Identify which cell holds the provided text, then report its (X, Y) central coordinate. 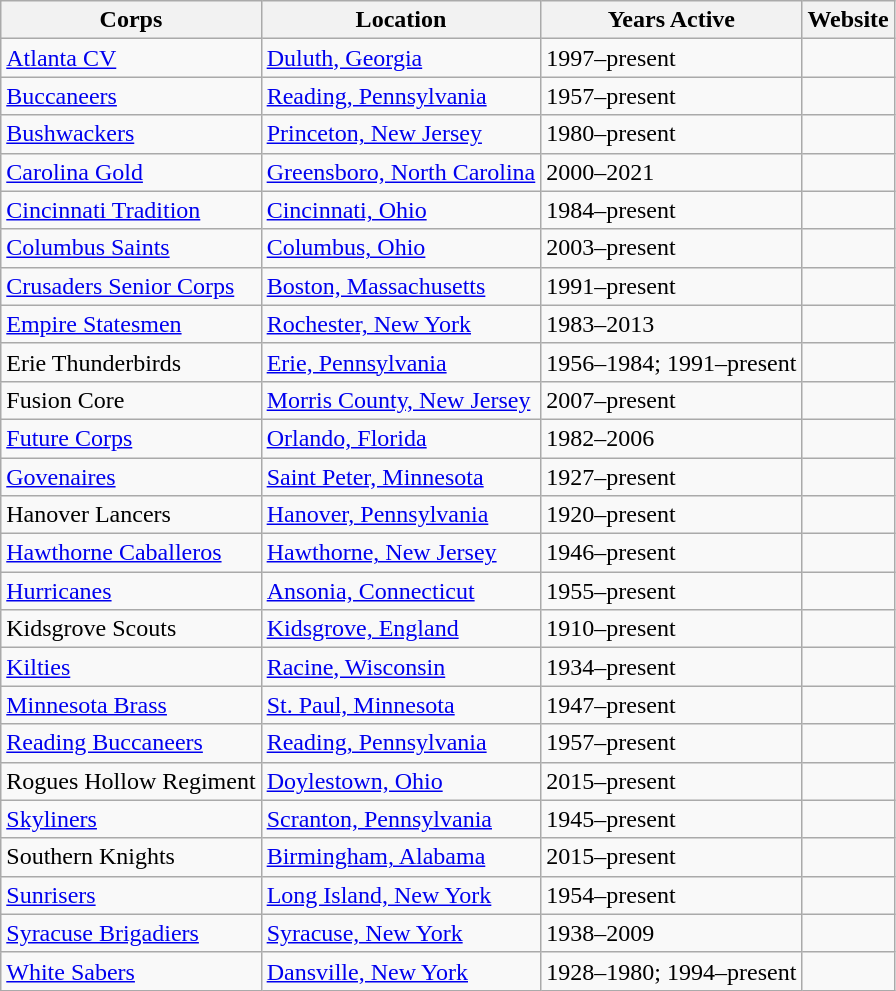
Hawthorne Caballeros (131, 553)
Fusion Core (131, 400)
Years Active (672, 20)
2000–2021 (672, 172)
1920–present (672, 515)
Crusaders Senior Corps (131, 286)
Future Corps (131, 438)
Hurricanes (131, 591)
Sunrisers (131, 895)
Location (401, 20)
Carolina Gold (131, 172)
1934–present (672, 667)
Kidsgrove Scouts (131, 629)
Rogues Hollow Regiment (131, 781)
Buccaneers (131, 96)
Saint Peter, Minnesota (401, 477)
Syracuse Brigadiers (131, 933)
2007–present (672, 400)
Morris County, New Jersey (401, 400)
Doylestown, Ohio (401, 781)
Orlando, Florida (401, 438)
1984–present (672, 210)
1955–present (672, 591)
1982–2006 (672, 438)
Hawthorne, New Jersey (401, 553)
Rochester, New York (401, 324)
1910–present (672, 629)
Minnesota Brass (131, 705)
Erie, Pennsylvania (401, 362)
Columbus, Ohio (401, 248)
Long Island, New York (401, 895)
1954–present (672, 895)
1983–2013 (672, 324)
Govenaires (131, 477)
Boston, Massachusetts (401, 286)
1945–present (672, 819)
Princeton, New Jersey (401, 134)
1991–present (672, 286)
Greensboro, North Carolina (401, 172)
Kidsgrove, England (401, 629)
2003–present (672, 248)
Scranton, Pennsylvania (401, 819)
Ansonia, Connecticut (401, 591)
Cincinnati, Ohio (401, 210)
Kilties (131, 667)
Hanover Lancers (131, 515)
1980–present (672, 134)
1956–1984; 1991–present (672, 362)
Southern Knights (131, 857)
Dansville, New York (401, 971)
1946–present (672, 553)
1927–present (672, 477)
Atlanta CV (131, 58)
Bushwackers (131, 134)
Skyliners (131, 819)
St. Paul, Minnesota (401, 705)
Website (848, 20)
Racine, Wisconsin (401, 667)
White Sabers (131, 971)
Erie Thunderbirds (131, 362)
Cincinnati Tradition (131, 210)
Duluth, Georgia (401, 58)
1938–2009 (672, 933)
Birmingham, Alabama (401, 857)
Syracuse, New York (401, 933)
Columbus Saints (131, 248)
Reading Buccaneers (131, 743)
1947–present (672, 705)
Hanover, Pennsylvania (401, 515)
Empire Statesmen (131, 324)
1928–1980; 1994–present (672, 971)
1997–present (672, 58)
Corps (131, 20)
